Extract the [x, y] coordinate from the center of the cell holding the provided text.  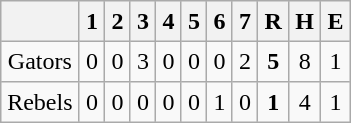
7 [245, 21]
8 [305, 61]
R [274, 21]
6 [220, 21]
H [305, 21]
Rebels [40, 102]
Gators [40, 61]
E [336, 21]
